Identify which cell holds the provided text, then report its [X, Y] central coordinate. 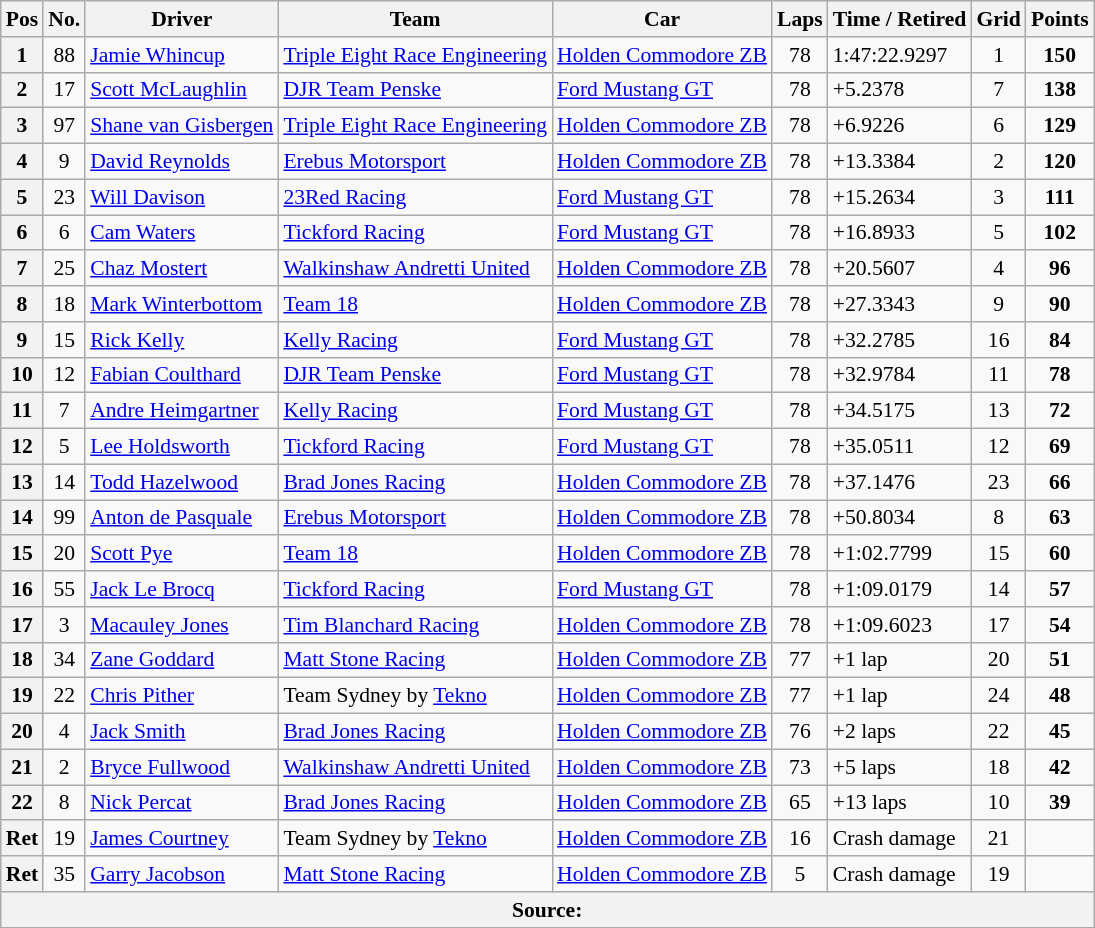
102 [1060, 233]
Anton de Pasquale [182, 518]
+32.2785 [900, 340]
Fabian Coulthard [182, 375]
+50.8034 [900, 518]
25 [64, 269]
+37.1476 [900, 482]
69 [1060, 447]
Macauley Jones [182, 625]
Grid [998, 19]
Chris Pither [182, 696]
+5.2378 [900, 90]
+2 laps [900, 732]
76 [800, 732]
+20.5607 [900, 269]
Nick Percat [182, 803]
Lee Holdsworth [182, 447]
+5 laps [900, 767]
Chaz Mostert [182, 269]
Will Davison [182, 197]
Driver [182, 19]
+1:09.6023 [900, 625]
+32.9784 [900, 375]
42 [1060, 767]
Andre Heimgartner [182, 411]
No. [64, 19]
+13.3384 [900, 162]
+6.9226 [900, 126]
Scott McLaughlin [182, 90]
39 [1060, 803]
+27.3343 [900, 304]
Jamie Whincup [182, 55]
Source: [548, 910]
35 [64, 874]
120 [1060, 162]
1:47:22.9297 [900, 55]
72 [1060, 411]
+35.0511 [900, 447]
34 [64, 660]
Garry Jacobson [182, 874]
+1:09.0179 [900, 589]
73 [800, 767]
David Reynolds [182, 162]
150 [1060, 55]
66 [1060, 482]
+16.8933 [900, 233]
88 [64, 55]
65 [800, 803]
James Courtney [182, 839]
96 [1060, 269]
+1:02.7799 [900, 554]
Jack Le Brocq [182, 589]
111 [1060, 197]
23Red Racing [415, 197]
Jack Smith [182, 732]
Rick Kelly [182, 340]
Scott Pye [182, 554]
63 [1060, 518]
Cam Waters [182, 233]
97 [64, 126]
Time / Retired [900, 19]
54 [1060, 625]
45 [1060, 732]
Team [415, 19]
Bryce Fullwood [182, 767]
+13 laps [900, 803]
90 [1060, 304]
57 [1060, 589]
Todd Hazelwood [182, 482]
Points [1060, 19]
Tim Blanchard Racing [415, 625]
51 [1060, 660]
Zane Goddard [182, 660]
48 [1060, 696]
129 [1060, 126]
24 [998, 696]
Pos [22, 19]
84 [1060, 340]
Laps [800, 19]
99 [64, 518]
Mark Winterbottom [182, 304]
+34.5175 [900, 411]
138 [1060, 90]
Car [662, 19]
60 [1060, 554]
Shane van Gisbergen [182, 126]
55 [64, 589]
+15.2634 [900, 197]
